Locate the cell with the specified text and output its [x, y] center coordinate. 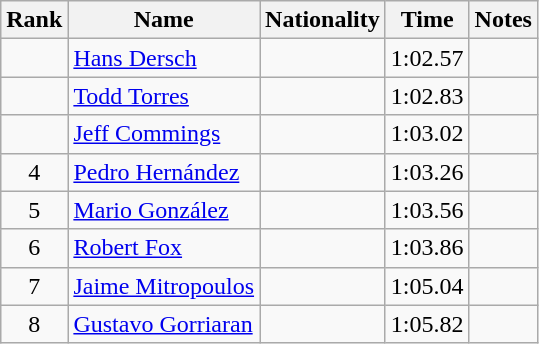
6 [34, 248]
Pedro Hernández [164, 172]
Notes [503, 20]
1:03.02 [427, 134]
Gustavo Gorriaran [164, 324]
1:03.26 [427, 172]
1:03.86 [427, 248]
Rank [34, 20]
4 [34, 172]
Jeff Commings [164, 134]
Todd Torres [164, 96]
1:03.56 [427, 210]
Hans Dersch [164, 58]
1:02.57 [427, 58]
Jaime Mitropoulos [164, 286]
7 [34, 286]
1:05.82 [427, 324]
1:02.83 [427, 96]
Name [164, 20]
Mario González [164, 210]
1:05.04 [427, 286]
Robert Fox [164, 248]
Time [427, 20]
8 [34, 324]
5 [34, 210]
Nationality [323, 20]
